Return the (x, y) coordinate for the center point of the cell that contains the specified text.  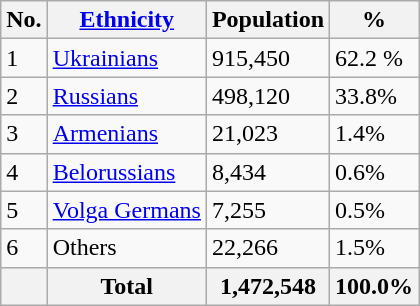
21,023 (268, 134)
6 (24, 248)
Belorussians (126, 172)
Volga Germans (126, 210)
1 (24, 58)
0.6% (374, 172)
0.5% (374, 210)
1,472,548 (268, 286)
7,255 (268, 210)
Russians (126, 96)
Ukrainians (126, 58)
Others (126, 248)
1.4% (374, 134)
Armenians (126, 134)
Population (268, 20)
Ethnicity (126, 20)
498,120 (268, 96)
% (374, 20)
8,434 (268, 172)
915,450 (268, 58)
No. (24, 20)
5 (24, 210)
100.0% (374, 286)
3 (24, 134)
62.2 % (374, 58)
4 (24, 172)
2 (24, 96)
33.8% (374, 96)
22,266 (268, 248)
Total (126, 286)
1.5% (374, 248)
